Capture the cell that displays the provided text and extract its (X, Y) central coordinate. 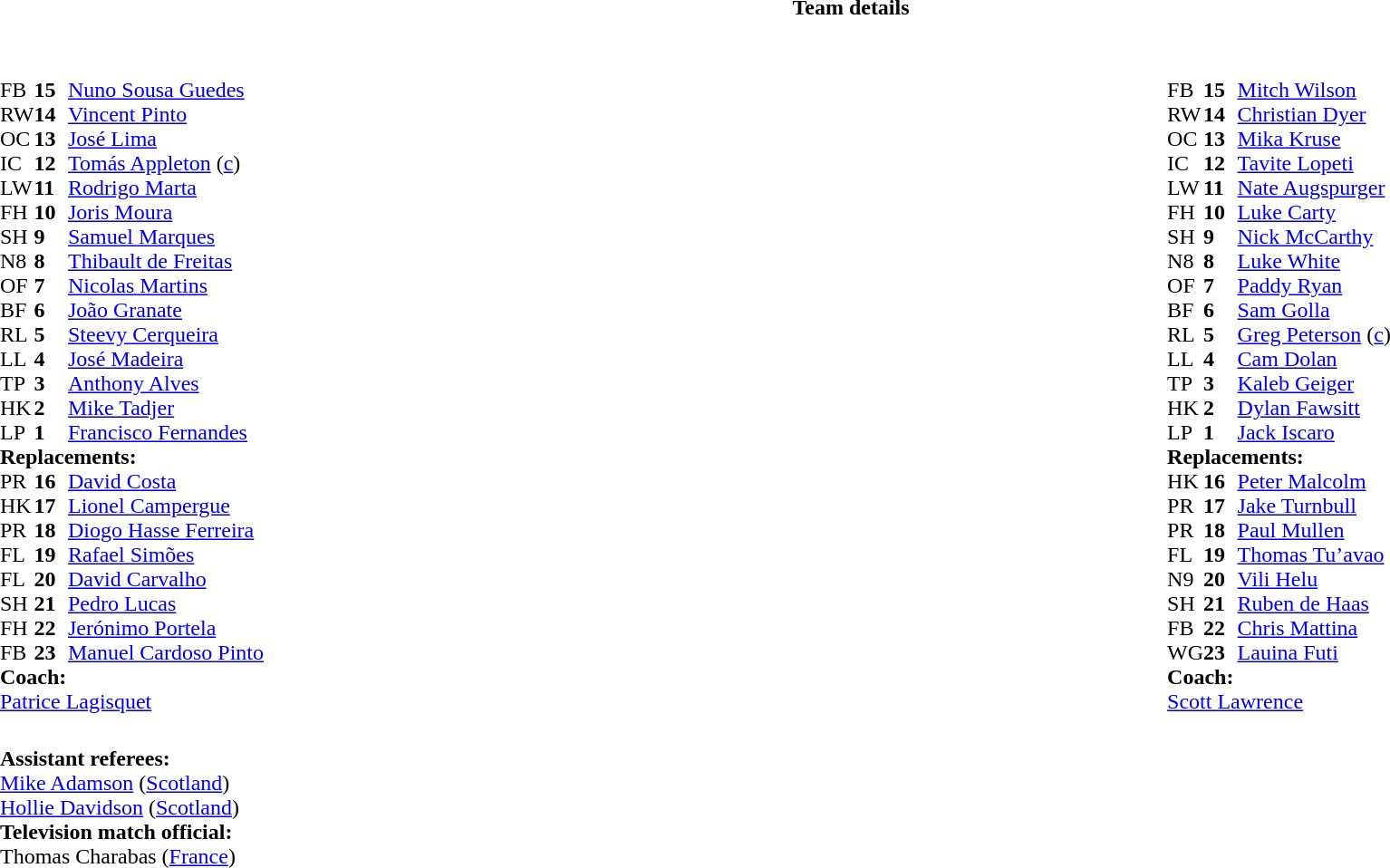
Pedro Lucas (166, 603)
Mike Tadjer (166, 408)
Nicolas Martins (166, 286)
Manuel Cardoso Pinto (166, 652)
Coach: (132, 678)
Tomás Appleton (c) (166, 163)
Steevy Cerqueira (166, 335)
Thibault de Freitas (166, 261)
Replacements: (132, 457)
Joris Moura (166, 212)
João Granate (166, 310)
Vincent Pinto (166, 114)
WG (1185, 652)
Jerónimo Portela (166, 629)
Francisco Fernandes (166, 433)
Rafael Simões (166, 555)
Nuno Sousa Guedes (166, 91)
Patrice Lagisquet (132, 701)
Lionel Campergue (166, 506)
Rodrigo Marta (166, 188)
Diogo Hasse Ferreira (166, 531)
N9 (1185, 580)
José Madeira (166, 359)
David Carvalho (166, 580)
José Lima (166, 140)
David Costa (166, 482)
Anthony Alves (166, 384)
Samuel Marques (166, 237)
